Scan for the cell matching the given text and deliver its (x, y) coordinate at center. 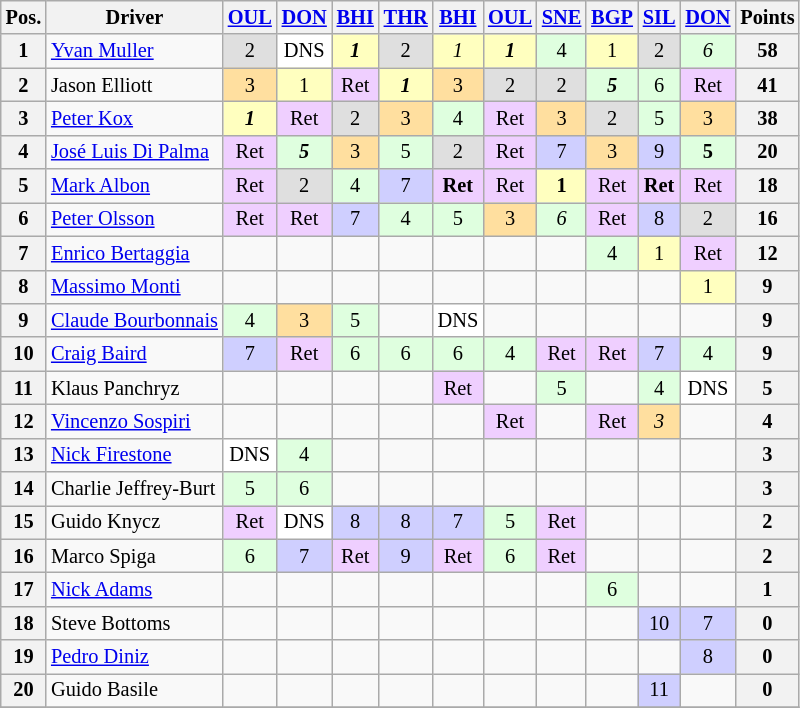
Pedro Diniz (134, 657)
SIL (660, 17)
Pos. (24, 17)
Vincenzo Sospiri (134, 421)
15 (24, 522)
Mark Albon (134, 186)
Peter Olsson (134, 219)
Klaus Panchryz (134, 388)
58 (767, 51)
19 (24, 657)
Steve Bottoms (134, 623)
BGP (612, 17)
THR (406, 17)
Massimo Monti (134, 287)
Jason Elliott (134, 85)
Peter Kox (134, 118)
SNE (562, 17)
13 (24, 455)
Craig Baird (134, 354)
Charlie Jeffrey-Burt (134, 489)
38 (767, 118)
Guido Knycz (134, 522)
Nick Firestone (134, 455)
Enrico Bertaggia (134, 253)
14 (24, 489)
41 (767, 85)
17 (24, 589)
José Luis Di Palma (134, 152)
Driver (134, 17)
Claude Bourbonnais (134, 320)
Guido Basile (134, 690)
Points (767, 17)
Marco Spiga (134, 556)
Yvan Muller (134, 51)
Nick Adams (134, 589)
